Find where the given text appears and provide that cell's center as (x, y) coordinate. 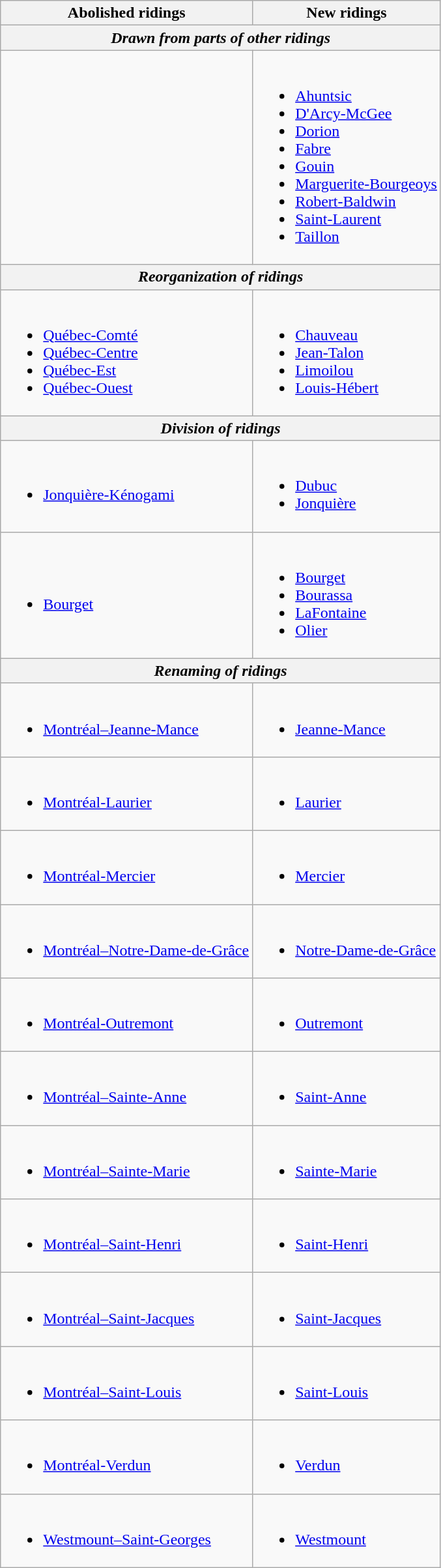
Verdun (347, 1457)
Montréal–Saint-Jacques (126, 1310)
Saint-Anne (347, 1088)
Drawn from parts of other ridings (221, 38)
AhuntsicD'Arcy-McGeeDorionFabreGouinMarguerite-BourgeoysRobert-BaldwinSaint-LaurentTaillon (347, 158)
Sainte-Marie (347, 1163)
Reorganization of ridings (221, 277)
Montréal–Saint-Louis (126, 1383)
ChauveauJean-TalonLimoilouLouis-Hébert (347, 353)
Montréal–Sainte-Anne (126, 1088)
Saint-Henri (347, 1236)
Jeanne-Mance (347, 719)
Saint-Jacques (347, 1310)
Montréal-Outremont (126, 1015)
Montréal–Jeanne-Mance (126, 719)
Abolished ridings (126, 13)
Montréal–Notre-Dame-de-Grâce (126, 941)
Mercier (347, 867)
Montréal–Saint-Henri (126, 1236)
Westmount (347, 1530)
Montréal-Laurier (126, 794)
New ridings (347, 13)
Saint-Louis (347, 1383)
Outremont (347, 1015)
Montréal-Mercier (126, 867)
Bourget (126, 595)
BourgetBourassaLaFontaineOlier (347, 595)
DubucJonquière (347, 486)
Westmount–Saint-Georges (126, 1530)
Laurier (347, 794)
Renaming of ridings (221, 671)
Division of ridings (221, 428)
Notre-Dame-de-Grâce (347, 941)
Jonquière-Kénogami (126, 486)
Montréal–Sainte-Marie (126, 1163)
Québec-ComtéQuébec-CentreQuébec-EstQuébec-Ouest (126, 353)
Montréal-Verdun (126, 1457)
